Capture the cell that displays the provided text and extract its [x, y] central coordinate. 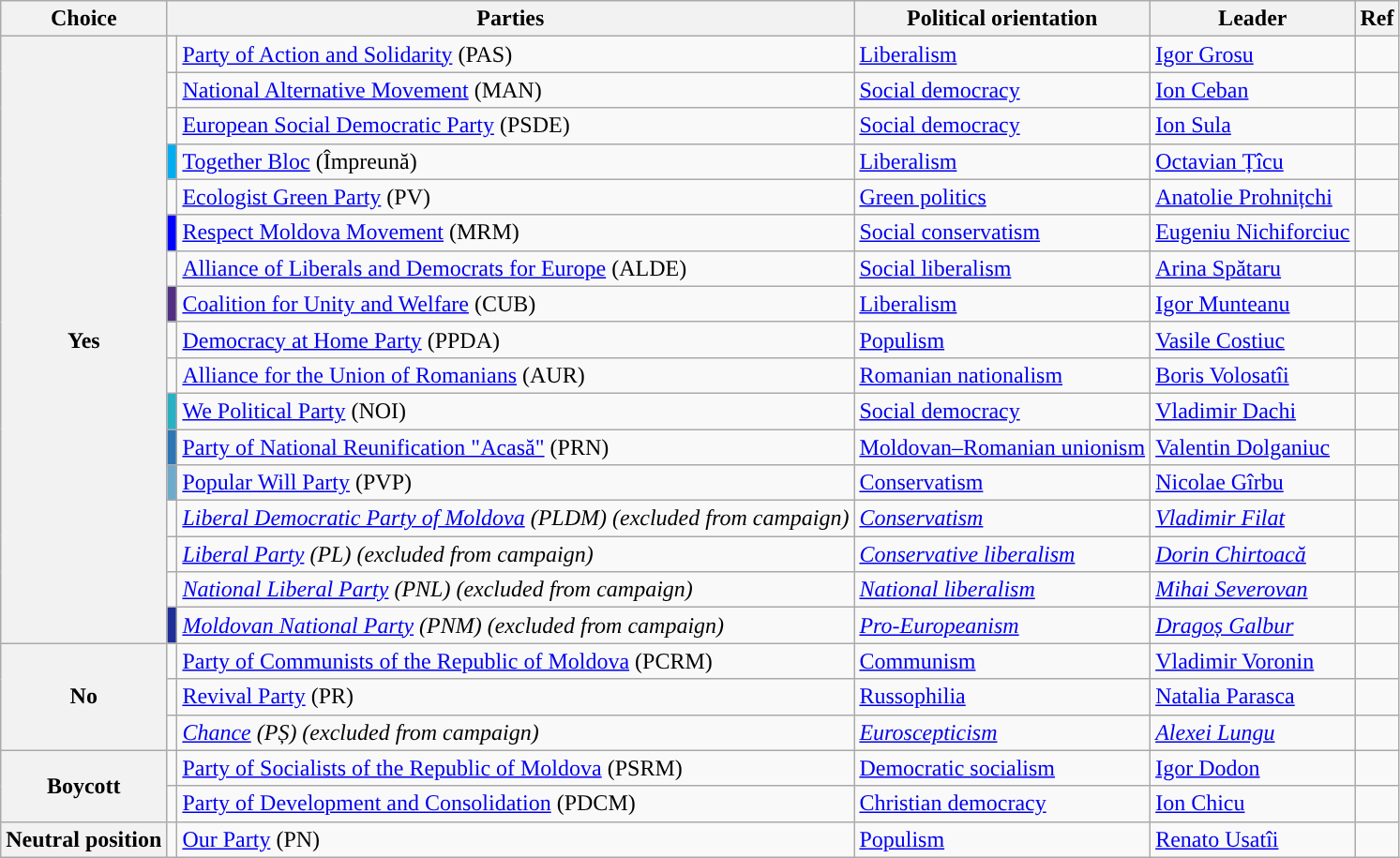
Moldovan National Party (PNM) (excluded from campaign) [516, 625]
Eugeniu Nichiforciuc [1253, 233]
Boris Volosatîi [1253, 375]
Russophilia [1002, 697]
Arina Spătaru [1253, 268]
Coalition for Unity and Welfare (CUB) [516, 304]
Vladimir Dachi [1253, 411]
Alliance for the Union of Romanians (AUR) [516, 375]
Together Bloc (Împreună) [516, 161]
Romanian nationalism [1002, 375]
Party of National Reunification "Acasă" (PRN) [516, 447]
Chance (PȘ) (excluded from campaign) [516, 732]
Liberal Democratic Party of Moldova (PLDM) (excluded from campaign) [516, 519]
National Alternative Movement (MAN) [516, 90]
Neutral position [84, 839]
Democratic socialism [1002, 768]
Our Party (PN) [516, 839]
Igor Munteanu [1253, 304]
Democracy at Home Party (PPDA) [516, 339]
National Liberal Party (PNL) (excluded from campaign) [516, 590]
Christian democracy [1002, 804]
Moldovan–Romanian unionism [1002, 447]
No [84, 697]
Party of Communists of the Republic of Moldova (PCRM) [516, 661]
Party of Socialists of the Republic of Moldova (PSRM) [516, 768]
Ref [1377, 19]
Vasile Costiuc [1253, 339]
Ion Chicu [1253, 804]
Octavian Țîcu [1253, 161]
Leader [1253, 19]
Respect Moldova Movement (MRM) [516, 233]
Igor Grosu [1253, 54]
Choice [84, 19]
European Social Democratic Party (PSDE) [516, 126]
National liberalism [1002, 590]
Vladimir Filat [1253, 519]
Social liberalism [1002, 268]
Ion Ceban [1253, 90]
We Political Party (NOI) [516, 411]
Yes [84, 339]
Ecologist Green Party (PV) [516, 197]
Liberal Party (PL) (excluded from campaign) [516, 554]
Conservative liberalism [1002, 554]
Parties [510, 19]
Dorin Chirtoacă [1253, 554]
Natalia Parasca [1253, 697]
Ion Sula [1253, 126]
Social conservatism [1002, 233]
Communism [1002, 661]
Revival Party (PR) [516, 697]
Political orientation [1002, 19]
Popular Will Party (PVP) [516, 483]
Mihai Severovan [1253, 590]
Party of Action and Solidarity (PAS) [516, 54]
Alexei Lungu [1253, 732]
Anatolie Prohnițchi [1253, 197]
Dragoș Galbur [1253, 625]
Renato Usatîi [1253, 839]
Nicolae Gîrbu [1253, 483]
Vladimir Voronin [1253, 661]
Pro-Europeanism [1002, 625]
Party of Development and Consolidation (PDCM) [516, 804]
Igor Dodon [1253, 768]
Euroscepticism [1002, 732]
Boycott [84, 786]
Alliance of Liberals and Democrats for Europe (ALDE) [516, 268]
Valentin Dolganiuc [1253, 447]
Green politics [1002, 197]
